Scan for the cell matching the given text and deliver its (x, y) coordinate at center. 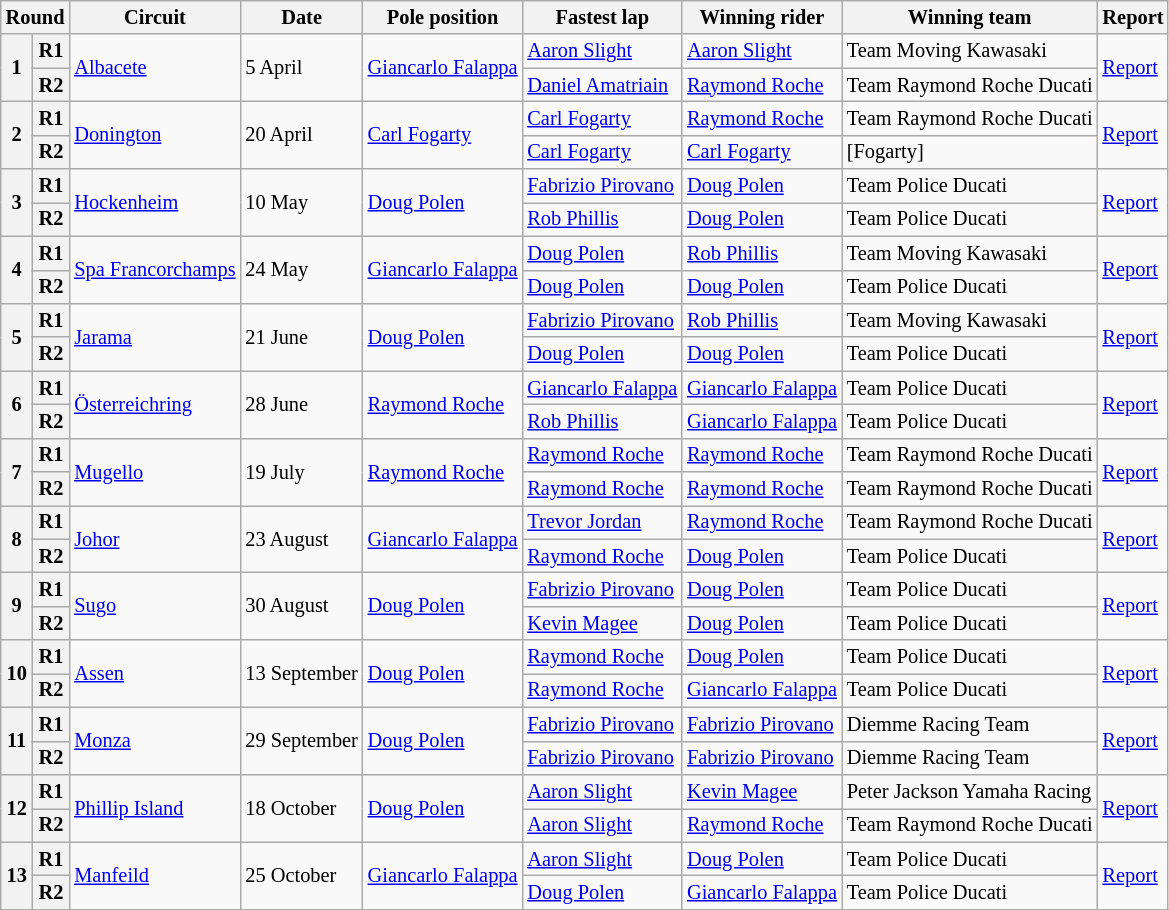
12 (17, 808)
24 May (301, 270)
Hockenheim (154, 202)
10 May (301, 202)
21 June (301, 336)
Winning team (970, 17)
Monza (154, 740)
Sugo (154, 606)
Circuit (154, 17)
18 October (301, 808)
6 (17, 404)
10 (17, 674)
13 (17, 876)
19 July (301, 472)
1 (17, 68)
Mugello (154, 472)
5 (17, 336)
Jarama (154, 336)
11 (17, 740)
Assen (154, 674)
Manfeild (154, 876)
Trevor Jordan (602, 522)
7 (17, 472)
[Fogarty] (970, 152)
30 August (301, 606)
Fastest lap (602, 17)
5 April (301, 68)
Albacete (154, 68)
Spa Francorchamps (154, 270)
25 October (301, 876)
28 June (301, 404)
Johor (154, 538)
Winning rider (762, 17)
23 August (301, 538)
4 (17, 270)
Date (301, 17)
Round (36, 17)
13 September (301, 674)
Donington (154, 134)
29 September (301, 740)
8 (17, 538)
Phillip Island (154, 808)
20 April (301, 134)
3 (17, 202)
Österreichring (154, 404)
Pole position (443, 17)
9 (17, 606)
2 (17, 134)
Daniel Amatriain (602, 85)
Peter Jackson Yamaha Racing (970, 791)
